Capture the cell that displays the provided text and extract its (x, y) central coordinate. 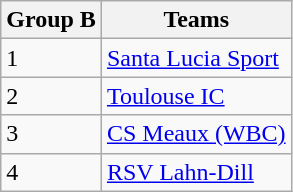
CS Meaux (WBC) (196, 134)
RSV Lahn-Dill (196, 172)
3 (52, 134)
Group B (52, 20)
Toulouse IC (196, 96)
Santa Lucia Sport (196, 58)
2 (52, 96)
4 (52, 172)
Teams (196, 20)
1 (52, 58)
